Pinpoint the cell where the given text exists, returning its [x, y] midpoint coordinate. 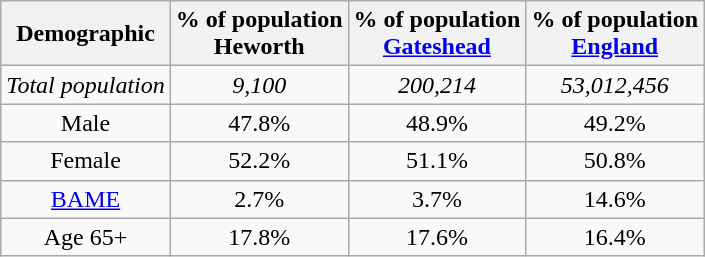
200,214 [437, 85]
% of populationEngland [615, 34]
Age 65+ [86, 237]
9,100 [259, 85]
48.9% [437, 123]
17.6% [437, 237]
14.6% [615, 199]
% of populationGateshead [437, 34]
50.8% [615, 161]
52.2% [259, 161]
Demographic [86, 34]
BAME [86, 199]
53,012,456 [615, 85]
2.7% [259, 199]
16.4% [615, 237]
% of populationHeworth [259, 34]
3.7% [437, 199]
47.8% [259, 123]
49.2% [615, 123]
Female [86, 161]
51.1% [437, 161]
Total population [86, 85]
17.8% [259, 237]
Male [86, 123]
